Return the [x, y] coordinate for the center point of the cell that contains the specified text.  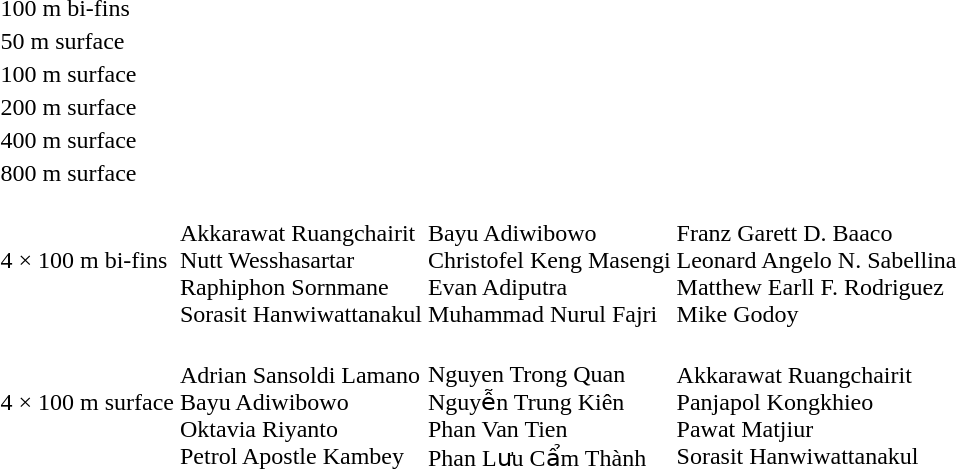
Bayu AdiwibowoChristofel Keng MasengiEvan AdiputraMuhammad Nurul Fajri [549, 260]
Akkarawat RuangchairitNutt WesshasartarRaphiphon SornmaneSorasit Hanwiwattanakul [300, 260]
